Determine the [X, Y] coordinate at the center of the cell enclosing the given text.  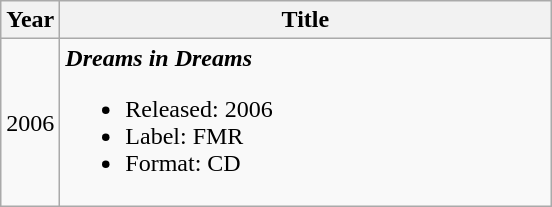
Year [30, 20]
Dreams in DreamsReleased: 2006Label: FMR Format: CD [306, 122]
Title [306, 20]
2006 [30, 122]
